Extract the [X, Y] coordinate from the center of the cell holding the provided text.  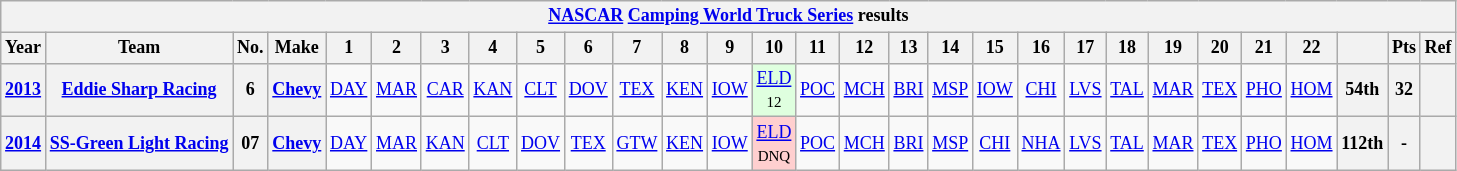
Pts [1404, 48]
13 [908, 48]
CAR [445, 90]
GTW [637, 144]
17 [1086, 48]
07 [250, 144]
ELD12 [774, 90]
Eddie Sharp Racing [138, 90]
9 [730, 48]
- [1404, 144]
Ref [1438, 48]
15 [996, 48]
NHA [1041, 144]
16 [1041, 48]
11 [818, 48]
Team [138, 48]
2013 [24, 90]
Make [297, 48]
8 [685, 48]
20 [1220, 48]
2014 [24, 144]
7 [637, 48]
18 [1127, 48]
5 [541, 48]
54th [1362, 90]
12 [864, 48]
Year [24, 48]
NASCAR Camping World Truck Series results [728, 16]
10 [774, 48]
4 [493, 48]
112th [1362, 144]
SS-Green Light Racing [138, 144]
19 [1173, 48]
1 [349, 48]
22 [1312, 48]
No. [250, 48]
2 [397, 48]
3 [445, 48]
14 [950, 48]
ELDDNQ [774, 144]
21 [1264, 48]
32 [1404, 90]
